Extract the [X, Y] coordinate from the center of the cell holding the provided text.  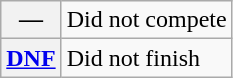
Did not finish [146, 58]
— [31, 20]
Did not compete [146, 20]
DNF [31, 58]
